Detect which cell encompasses the target text, then output its [X, Y] center coordinate. 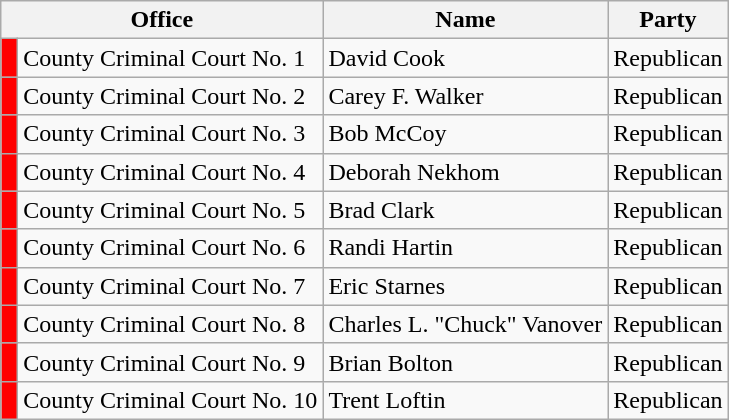
County Criminal Court No. 10 [170, 400]
County Criminal Court No. 1 [170, 58]
County Criminal Court No. 7 [170, 286]
County Criminal Court No. 4 [170, 172]
Brian Bolton [466, 362]
County Criminal Court No. 2 [170, 96]
County Criminal Court No. 5 [170, 210]
County Criminal Court No. 3 [170, 134]
Brad Clark [466, 210]
Charles L. "Chuck" Vanover [466, 324]
Deborah Nekhom [466, 172]
County Criminal Court No. 8 [170, 324]
County Criminal Court No. 6 [170, 248]
Trent Loftin [466, 400]
Bob McCoy [466, 134]
County Criminal Court No. 9 [170, 362]
Office [162, 20]
Randi Hartin [466, 248]
Eric Starnes [466, 286]
Name [466, 20]
David Cook [466, 58]
Carey F. Walker [466, 96]
Party [668, 20]
